Search for the cell housing the specified text and yield its (X, Y) center coordinate. 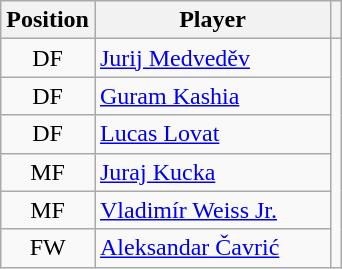
Lucas Lovat (212, 134)
Player (212, 20)
Guram Kashia (212, 96)
FW (48, 248)
Position (48, 20)
Vladimír Weiss Jr. (212, 210)
Jurij Medveděv (212, 58)
Aleksandar Čavrić (212, 248)
Juraj Kucka (212, 172)
